Return the (x, y) coordinate for the center point of the cell that contains the specified text.  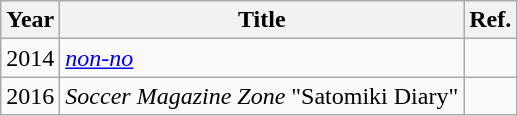
Year (30, 20)
Soccer Magazine Zone "Satomiki Diary" (262, 96)
2014 (30, 58)
2016 (30, 96)
non-no (262, 58)
Ref. (490, 20)
Title (262, 20)
